Identify which cell holds the provided text, then report its [x, y] central coordinate. 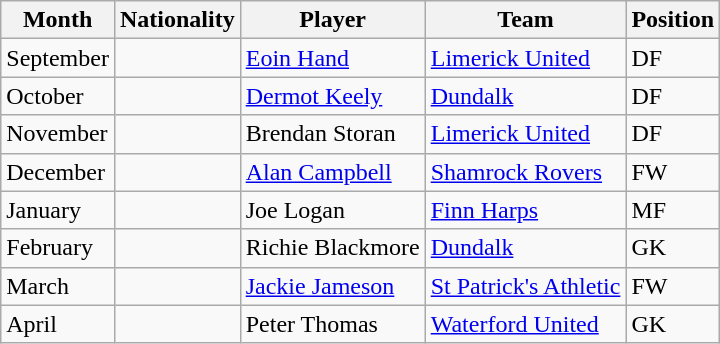
Shamrock Rovers [526, 172]
March [58, 286]
Nationality [177, 20]
Position [673, 20]
Month [58, 20]
Waterford United [526, 324]
Dermot Keely [332, 96]
Player [332, 20]
MF [673, 210]
Brendan Storan [332, 134]
Team [526, 20]
November [58, 134]
Joe Logan [332, 210]
Eoin Hand [332, 58]
Alan Campbell [332, 172]
Peter Thomas [332, 324]
April [58, 324]
Jackie Jameson [332, 286]
September [58, 58]
January [58, 210]
October [58, 96]
December [58, 172]
Finn Harps [526, 210]
St Patrick's Athletic [526, 286]
February [58, 248]
Richie Blackmore [332, 248]
